Determine the (X, Y) coordinate at the center of the cell enclosing the given text.  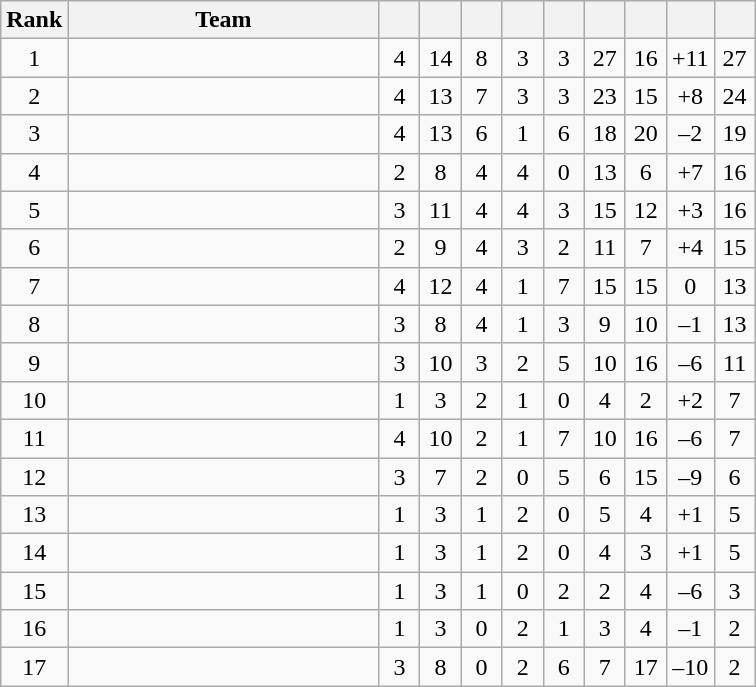
+8 (690, 96)
Rank (34, 20)
–9 (690, 477)
20 (646, 134)
–2 (690, 134)
18 (604, 134)
+4 (690, 248)
+2 (690, 400)
Team (224, 20)
+11 (690, 58)
–10 (690, 667)
+7 (690, 172)
+3 (690, 210)
23 (604, 96)
24 (734, 96)
19 (734, 134)
